Return (X, Y) of the center of cell containing provided text 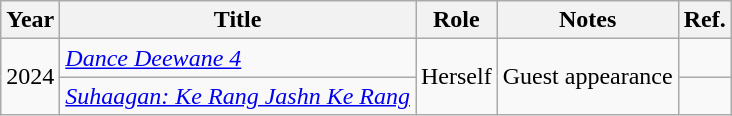
Title (238, 20)
Role (457, 20)
Suhaagan: Ke Rang Jashn Ke Rang (238, 96)
Herself (457, 77)
Ref. (704, 20)
2024 (30, 77)
Notes (588, 20)
Dance Deewane 4 (238, 58)
Guest appearance (588, 77)
Year (30, 20)
